Return the [x, y] coordinate for the center point of the cell that contains the specified text.  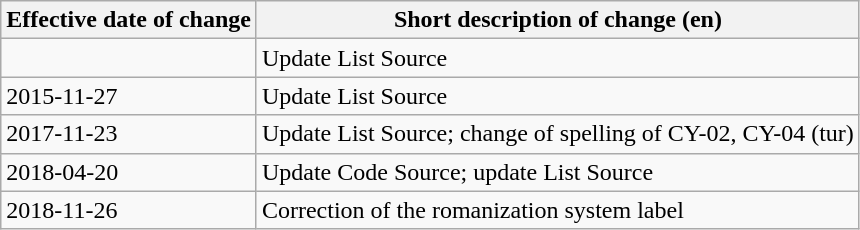
2017-11-23 [129, 134]
2018-11-26 [129, 210]
Correction of the romanization system label [558, 210]
Update List Source; change of spelling of CY-02, CY-04 (tur) [558, 134]
Effective date of change [129, 20]
Update Code Source; update List Source [558, 172]
2018-04-20 [129, 172]
Short description of change (en) [558, 20]
2015-11-27 [129, 96]
